Identify which cell holds the provided text, then report its (x, y) central coordinate. 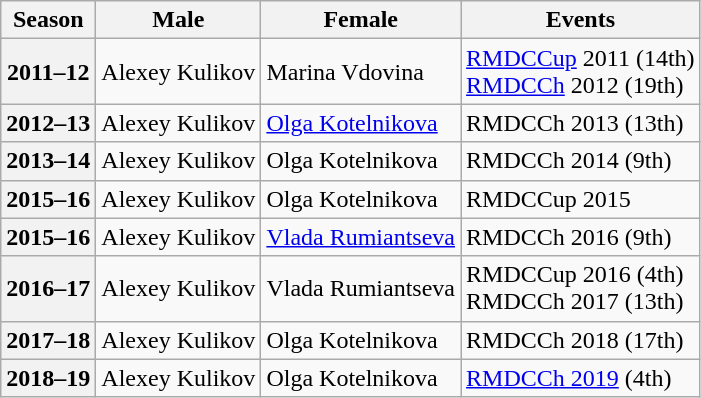
RMDCCup 2016 (4th)RMDCCh 2017 (13th) (581, 288)
Marina Vdovina (361, 72)
2012–13 (48, 123)
Events (581, 20)
Male (178, 20)
2013–14 (48, 161)
RMDCCh 2016 (9th) (581, 237)
Female (361, 20)
RMDCCh 2018 (17th) (581, 340)
RMDCCh 2014 (9th) (581, 161)
2017–18 (48, 340)
RMDCCup 2015 (581, 199)
2011–12 (48, 72)
RMDCCh 2019 (4th) (581, 378)
2018–19 (48, 378)
RMDCCup 2011 (14th)RMDCCh 2012 (19th) (581, 72)
RMDCCh 2013 (13th) (581, 123)
2016–17 (48, 288)
Season (48, 20)
